Return [x, y] of the center of cell containing provided text 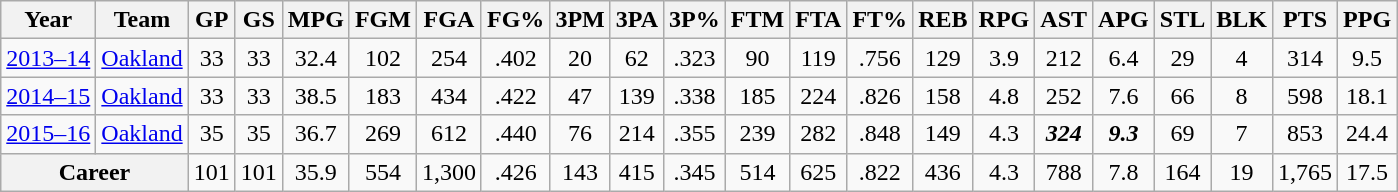
.822 [880, 172]
164 [1182, 172]
314 [1304, 58]
GP [212, 20]
7 [1242, 134]
APG [1124, 20]
BLK [1242, 20]
7.8 [1124, 172]
324 [1064, 134]
612 [448, 134]
853 [1304, 134]
36.7 [316, 134]
252 [1064, 96]
434 [448, 96]
6.4 [1124, 58]
4.8 [1004, 96]
90 [757, 58]
.848 [880, 134]
788 [1064, 172]
102 [382, 58]
FTM [757, 20]
1,765 [1304, 172]
239 [757, 134]
.826 [880, 96]
7.6 [1124, 96]
19 [1242, 172]
20 [580, 58]
8 [1242, 96]
.440 [515, 134]
.323 [695, 58]
PPG [1368, 20]
.355 [695, 134]
4 [1242, 58]
212 [1064, 58]
GS [258, 20]
66 [1182, 96]
.426 [515, 172]
47 [580, 96]
62 [636, 58]
.422 [515, 96]
29 [1182, 58]
RPG [1004, 20]
514 [757, 172]
143 [580, 172]
554 [382, 172]
69 [1182, 134]
1,300 [448, 172]
REB [943, 20]
625 [818, 172]
FGM [382, 20]
STL [1182, 20]
139 [636, 96]
254 [448, 58]
35.9 [316, 172]
MPG [316, 20]
598 [1304, 96]
Team [142, 20]
185 [757, 96]
2015–16 [48, 134]
.338 [695, 96]
76 [580, 134]
FT% [880, 20]
158 [943, 96]
149 [943, 134]
.402 [515, 58]
17.5 [1368, 172]
38.5 [316, 96]
PTS [1304, 20]
224 [818, 96]
FTA [818, 20]
FGA [448, 20]
.345 [695, 172]
269 [382, 134]
282 [818, 134]
3.9 [1004, 58]
3P% [695, 20]
9.5 [1368, 58]
24.4 [1368, 134]
3PA [636, 20]
436 [943, 172]
.756 [880, 58]
9.3 [1124, 134]
129 [943, 58]
Career [94, 172]
FG% [515, 20]
18.1 [1368, 96]
415 [636, 172]
32.4 [316, 58]
214 [636, 134]
2013–14 [48, 58]
183 [382, 96]
AST [1064, 20]
Year [48, 20]
2014–15 [48, 96]
3PM [580, 20]
119 [818, 58]
